Identify which cell holds the provided text, then report its (X, Y) central coordinate. 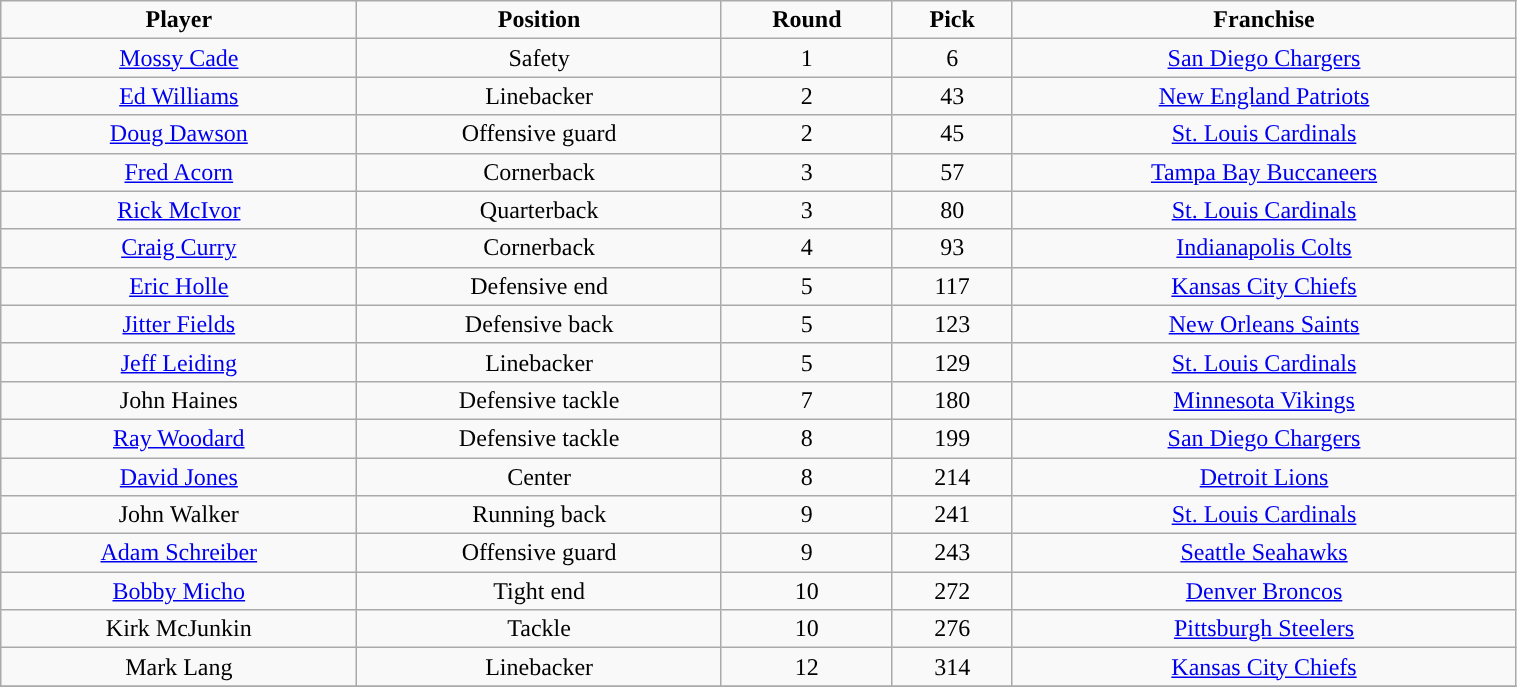
Player (179, 20)
180 (952, 400)
John Walker (179, 515)
199 (952, 438)
Safety (540, 58)
276 (952, 629)
Seattle Seahawks (1264, 553)
272 (952, 591)
117 (952, 286)
Jitter Fields (179, 324)
Quarterback (540, 210)
Position (540, 20)
4 (806, 248)
Pittsburgh Steelers (1264, 629)
Tight end (540, 591)
Pick (952, 20)
Defensive end (540, 286)
David Jones (179, 477)
Ray Woodard (179, 438)
Jeff Leiding (179, 362)
80 (952, 210)
Mark Lang (179, 667)
Fred Acorn (179, 172)
Mossy Cade (179, 58)
Tampa Bay Buccaneers (1264, 172)
Adam Schreiber (179, 553)
New England Patriots (1264, 96)
Center (540, 477)
Tackle (540, 629)
243 (952, 553)
45 (952, 134)
Denver Broncos (1264, 591)
314 (952, 667)
Round (806, 20)
Detroit Lions (1264, 477)
New Orleans Saints (1264, 324)
12 (806, 667)
6 (952, 58)
7 (806, 400)
123 (952, 324)
214 (952, 477)
Doug Dawson (179, 134)
57 (952, 172)
Indianapolis Colts (1264, 248)
43 (952, 96)
Ed Williams (179, 96)
Craig Curry (179, 248)
Defensive back (540, 324)
Minnesota Vikings (1264, 400)
1 (806, 58)
Running back (540, 515)
241 (952, 515)
Kirk McJunkin (179, 629)
John Haines (179, 400)
Rick McIvor (179, 210)
129 (952, 362)
Eric Holle (179, 286)
Franchise (1264, 20)
Bobby Micho (179, 591)
93 (952, 248)
